Search for the cell housing the specified text and yield its (X, Y) center coordinate. 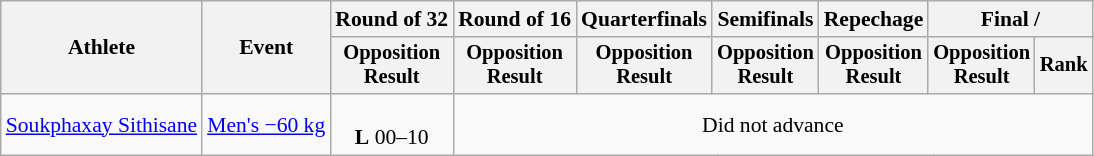
Did not advance (772, 124)
Round of 16 (514, 19)
Athlete (102, 48)
Final / (1010, 19)
Rank (1064, 66)
Repechage (874, 19)
Men's −60 kg (266, 124)
L 00–10 (392, 124)
Event (266, 48)
Quarterfinals (644, 19)
Soukphaxay Sithisane (102, 124)
Semifinals (766, 19)
Round of 32 (392, 19)
